Extract the [X, Y] coordinate from the center of the cell holding the provided text.  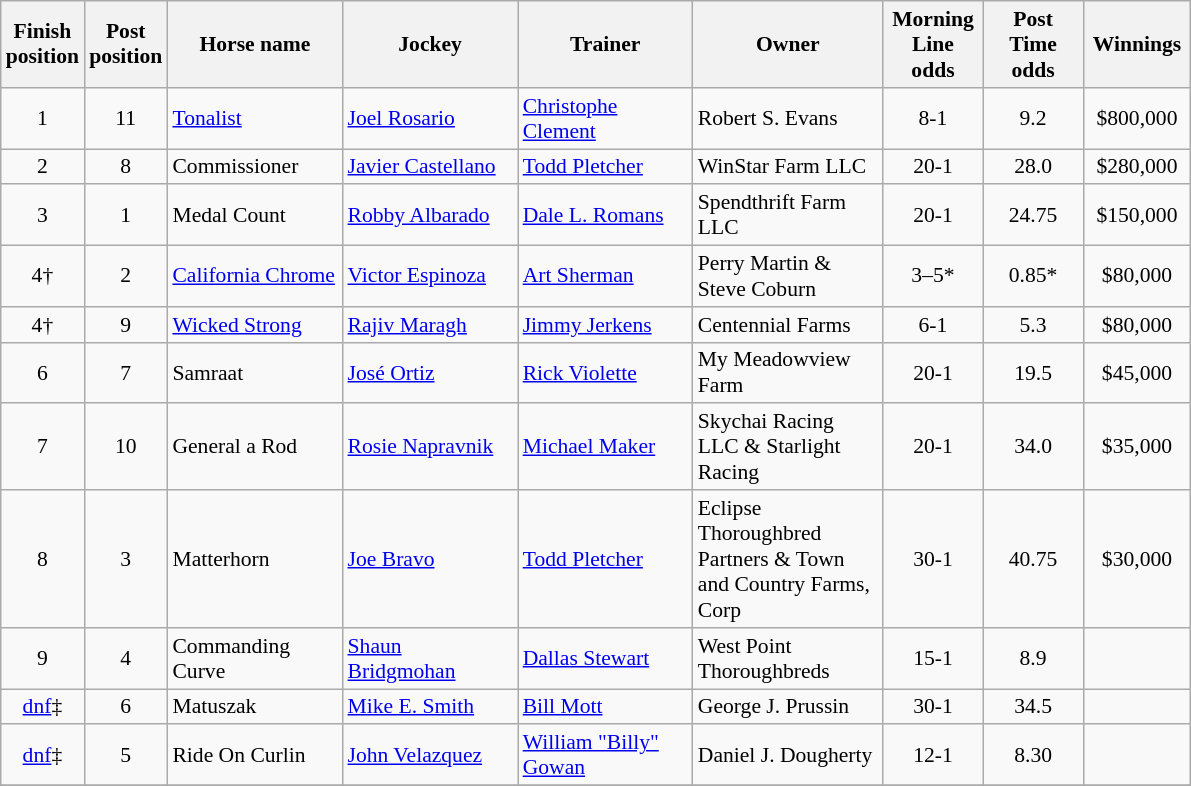
Joe Bravo [430, 559]
José Ortiz [430, 372]
8.9 [1033, 658]
9.2 [1033, 118]
Bill Mott [606, 707]
Centennial Farms [788, 325]
Joel Rosario [430, 118]
Post Time odds [1033, 44]
8-1 [933, 118]
Michael Maker [606, 448]
Winnings [1137, 44]
Matuszak [254, 707]
0.85* [1033, 276]
Jockey [430, 44]
Jimmy Jerkens [606, 325]
Medal Count [254, 216]
Post position [126, 44]
California Chrome [254, 276]
Owner [788, 44]
5.3 [1033, 325]
3–5* [933, 276]
Rosie Napravnik [430, 448]
Daniel J. Dougherty [788, 756]
$800,000 [1137, 118]
Commanding Curve [254, 658]
4 [126, 658]
40.75 [1033, 559]
William "Billy" Gowan [606, 756]
$150,000 [1137, 216]
$45,000 [1137, 372]
11 [126, 118]
6-1 [933, 325]
19.5 [1033, 372]
12-1 [933, 756]
34.0 [1033, 448]
George J. Prussin [788, 707]
Skychai Racing LLC & Starlight Racing [788, 448]
34.5 [1033, 707]
24.75 [1033, 216]
$30,000 [1137, 559]
Rick Violette [606, 372]
Dallas Stewart [606, 658]
Wicked Strong [254, 325]
Trainer [606, 44]
28.0 [1033, 167]
Ride On Curlin [254, 756]
General a Rod [254, 448]
Spendthrift Farm LLC [788, 216]
Victor Espinoza [430, 276]
Javier Castellano [430, 167]
Matterhorn [254, 559]
My Meadowview Farm [788, 372]
Rajiv Maragh [430, 325]
Horse name [254, 44]
8.30 [1033, 756]
15-1 [933, 658]
Morning Line odds [933, 44]
Robert S. Evans [788, 118]
Perry Martin & Steve Coburn [788, 276]
Dale L. Romans [606, 216]
$35,000 [1137, 448]
John Velazquez [430, 756]
$280,000 [1137, 167]
Eclipse Thoroughbred Partners & Town and Country Farms, Corp [788, 559]
Finish position [42, 44]
Art Sherman [606, 276]
WinStar Farm LLC [788, 167]
5 [126, 756]
Samraat [254, 372]
Commissioner [254, 167]
Shaun Bridgmohan [430, 658]
Robby Albarado [430, 216]
Mike E. Smith [430, 707]
Tonalist [254, 118]
Christophe Clement [606, 118]
West Point Thoroughbreds [788, 658]
10 [126, 448]
